From the cell containing the given text, extract its center point as [X, Y] coordinate. 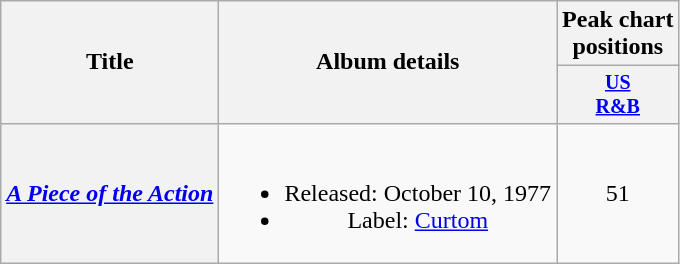
Album details [388, 62]
Peak chartpositions [618, 34]
Title [110, 62]
Released: October 10, 1977Label: Curtom [388, 193]
A Piece of the Action [110, 193]
USR&B [618, 94]
51 [618, 193]
